Provide the (x, y) coordinate of the cell's center where the given text is located.  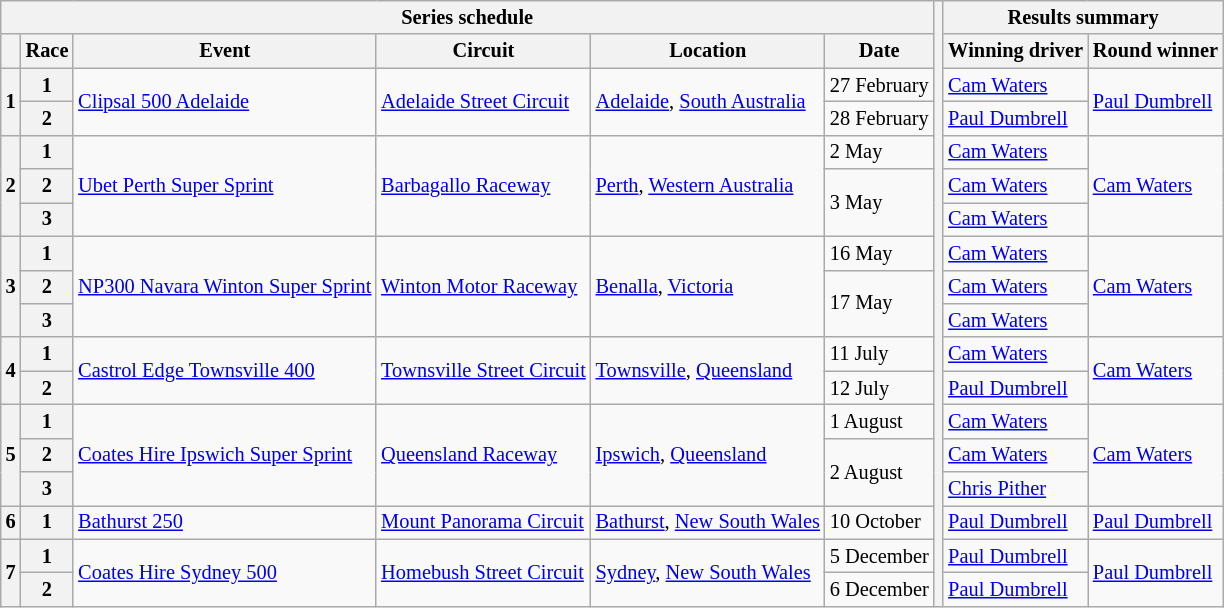
6 (11, 522)
Series schedule (468, 17)
10 October (880, 522)
16 May (880, 253)
2 August (880, 472)
Coates Hire Ipswich Super Sprint (224, 454)
Location (708, 51)
Townsville, Queensland (708, 370)
Queensland Raceway (483, 454)
Clipsal 500 Adelaide (224, 102)
Race (48, 51)
5 (11, 454)
28 February (880, 118)
Chris Pither (1016, 489)
Circuit (483, 51)
7 (11, 572)
Event (224, 51)
Mount Panorama Circuit (483, 522)
Round winner (1156, 51)
Adelaide, South Australia (708, 102)
Homebush Street Circuit (483, 572)
Castrol Edge Townsville 400 (224, 370)
17 May (880, 304)
Bathurst, New South Wales (708, 522)
Ubet Perth Super Sprint (224, 186)
5 December (880, 556)
Adelaide Street Circuit (483, 102)
Barbagallo Raceway (483, 186)
12 July (880, 388)
Sydney, New South Wales (708, 572)
Townsville Street Circuit (483, 370)
Ipswich, Queensland (708, 454)
Coates Hire Sydney 500 (224, 572)
11 July (880, 354)
Perth, Western Australia (708, 186)
Winton Motor Raceway (483, 286)
NP300 Navara Winton Super Sprint (224, 286)
Winning driver (1016, 51)
27 February (880, 85)
Date (880, 51)
2 May (880, 152)
4 (11, 370)
3 May (880, 202)
Bathurst 250 (224, 522)
Results summary (1083, 17)
1 August (880, 421)
Benalla, Victoria (708, 286)
6 December (880, 589)
